For the text-containing cell, return its midpoint in (X, Y) coordinate format. 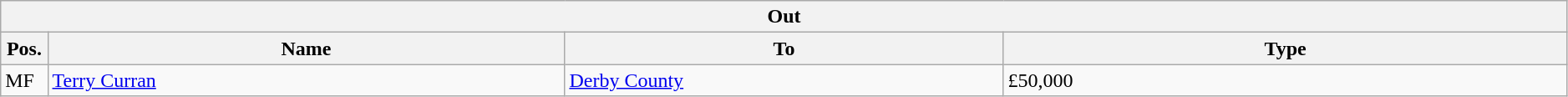
£50,000 (1285, 80)
Terry Curran (306, 80)
Derby County (784, 80)
Name (306, 48)
Out (784, 17)
MF (24, 80)
Pos. (24, 48)
To (784, 48)
Type (1285, 48)
